Detect which cell encompasses the target text, then output its [x, y] center coordinate. 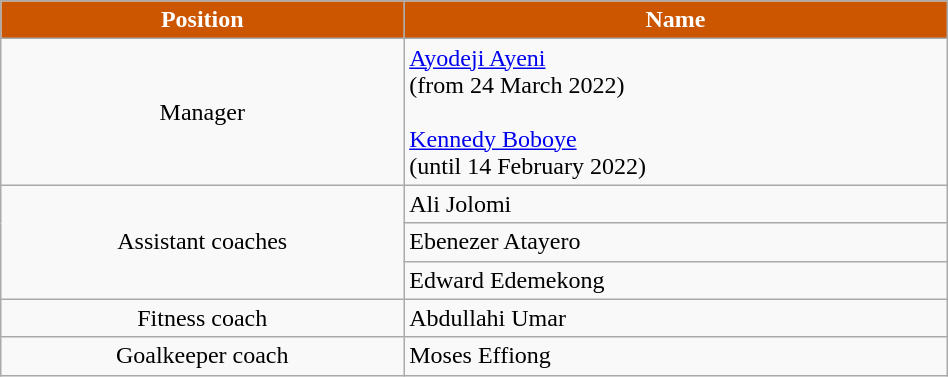
Fitness coach [202, 318]
Moses Effiong [676, 356]
Goalkeeper coach [202, 356]
Ebenezer Atayero [676, 242]
Assistant coaches [202, 242]
Ali Jolomi [676, 204]
Abdullahi Umar [676, 318]
Name [676, 20]
Edward Edemekong [676, 280]
Position [202, 20]
Manager [202, 112]
Ayodeji Ayeni(from 24 March 2022) Kennedy Boboye(until 14 February 2022) [676, 112]
